Extract the [X, Y] coordinate from the center of the cell holding the provided text.  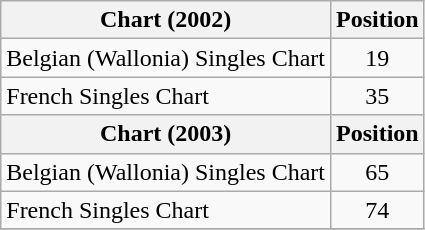
Chart (2003) [166, 134]
35 [377, 96]
Chart (2002) [166, 20]
19 [377, 58]
65 [377, 172]
74 [377, 210]
